For the text-containing cell, return its midpoint in (X, Y) coordinate format. 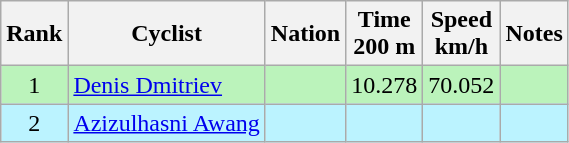
Azizulhasni Awang (166, 123)
Speedkm/h (462, 34)
1 (34, 85)
Time200 m (384, 34)
Rank (34, 34)
Cyclist (166, 34)
2 (34, 123)
Notes (534, 34)
70.052 (462, 85)
Denis Dmitriev (166, 85)
Nation (305, 34)
10.278 (384, 85)
